Search for the cell housing the specified text and yield its (X, Y) center coordinate. 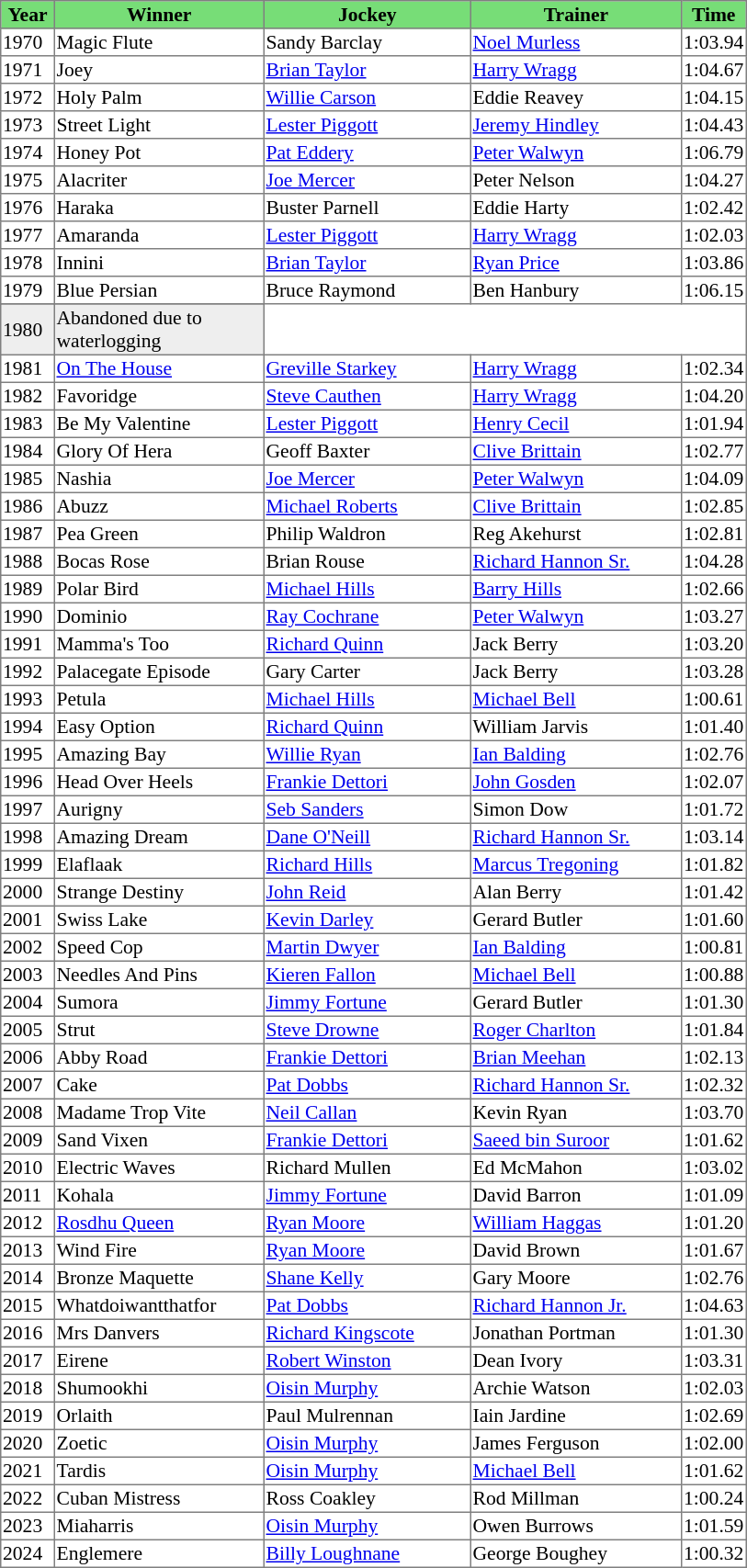
Kohala (159, 1195)
2021 (28, 1471)
Abby Road (159, 1057)
1988 (28, 561)
Greville Starkey (368, 368)
1:00.61 (714, 699)
Steve Cauthen (368, 396)
Blue Persian (159, 290)
1970 (28, 42)
2004 (28, 1002)
2002 (28, 947)
Neil Callan (368, 1112)
Honey Pot (159, 152)
1982 (28, 396)
1:00.32 (714, 1553)
1:06.15 (714, 290)
1987 (28, 534)
1:04.43 (714, 125)
Year (28, 15)
Willie Ryan (368, 754)
Dominio (159, 616)
1973 (28, 125)
1992 (28, 671)
Billy Loughnane (368, 1553)
Willie Carson (368, 97)
2000 (28, 892)
1:04.63 (714, 1305)
1:01.72 (714, 809)
1:03.14 (714, 837)
1990 (28, 616)
2015 (28, 1305)
1:01.94 (714, 423)
Orlaith (159, 1416)
Amaranda (159, 235)
Gary Moore (576, 1278)
2013 (28, 1250)
Trainer (576, 15)
1:01.60 (714, 919)
Dane O'Neill (368, 837)
2017 (28, 1360)
Henry Cecil (576, 423)
Kevin Darley (368, 919)
Mamma's Too (159, 644)
Innini (159, 263)
1993 (28, 699)
1:01.67 (714, 1250)
2022 (28, 1498)
1:01.20 (714, 1223)
1972 (28, 97)
1994 (28, 727)
John Gosden (576, 782)
Peter Nelson (576, 180)
Robert Winston (368, 1360)
Nashia (159, 479)
1:01.42 (714, 892)
Richard Kingscote (368, 1333)
Michael Roberts (368, 506)
Steve Drowne (368, 1030)
Holy Palm (159, 97)
1:04.20 (714, 396)
Ryan Price (576, 263)
Kevin Ryan (576, 1112)
Needles And Pins (159, 975)
1978 (28, 263)
Barry Hills (576, 589)
1:00.81 (714, 947)
1998 (28, 837)
2005 (28, 1030)
Wind Fire (159, 1250)
1:01.82 (714, 864)
Englemere (159, 1553)
Rosdhu Queen (159, 1223)
2019 (28, 1416)
2024 (28, 1553)
Miaharris (159, 1526)
Whatdoiwantthatfor (159, 1305)
1:01.09 (714, 1195)
2012 (28, 1223)
1:06.79 (714, 152)
Winner (159, 15)
Easy Option (159, 727)
Palacegate Episode (159, 671)
1:03.20 (714, 644)
Richard Hills (368, 864)
Bocas Rose (159, 561)
Sandy Barclay (368, 42)
1:03.28 (714, 671)
1:04.09 (714, 479)
1:00.88 (714, 975)
1983 (28, 423)
Cuban Mistress (159, 1498)
Swiss Lake (159, 919)
1:02.85 (714, 506)
Roger Charlton (576, 1030)
Time (714, 15)
Marcus Tregoning (576, 864)
Amazing Dream (159, 837)
Petula (159, 699)
2010 (28, 1168)
Mrs Danvers (159, 1333)
1:00.24 (714, 1498)
1985 (28, 479)
1:02.13 (714, 1057)
1:02.07 (714, 782)
George Boughey (576, 1553)
Alacriter (159, 180)
1:03.31 (714, 1360)
Haraka (159, 208)
On The House (159, 368)
Dean Ivory (576, 1360)
Noel Murless (576, 42)
Speed Cop (159, 947)
1:03.86 (714, 263)
Kieren Fallon (368, 975)
1:03.70 (714, 1112)
1:04.15 (714, 97)
1980 (28, 330)
Pat Eddery (368, 152)
2018 (28, 1388)
Bronze Maquette (159, 1278)
1:02.69 (714, 1416)
1991 (28, 644)
Richard Hannon Jr. (576, 1305)
1:01.40 (714, 727)
1995 (28, 754)
1981 (28, 368)
Reg Akehurst (576, 534)
1974 (28, 152)
1976 (28, 208)
Eirene (159, 1360)
1:01.59 (714, 1526)
Aurigny (159, 809)
Polar Bird (159, 589)
Geoff Baxter (368, 451)
Sumora (159, 1002)
Martin Dwyer (368, 947)
2006 (28, 1057)
Madame Trop Vite (159, 1112)
Rod Millman (576, 1498)
Alan Berry (576, 892)
Eddie Harty (576, 208)
1:04.67 (714, 70)
James Ferguson (576, 1443)
Paul Mulrennan (368, 1416)
Shane Kelly (368, 1278)
1:01.84 (714, 1030)
2014 (28, 1278)
Brian Rouse (368, 561)
Richard Mullen (368, 1168)
Glory Of Hera (159, 451)
Jonathan Portman (576, 1333)
Shumookhi (159, 1388)
Abandoned due to waterlogging (159, 330)
2001 (28, 919)
1:04.27 (714, 180)
2011 (28, 1195)
1971 (28, 70)
Simon Dow (576, 809)
2016 (28, 1333)
1:04.28 (714, 561)
Bruce Raymond (368, 290)
1977 (28, 235)
1996 (28, 782)
1:02.42 (714, 208)
Philip Waldron (368, 534)
John Reid (368, 892)
1986 (28, 506)
Iain Jardine (576, 1416)
Favoridge (159, 396)
1:02.81 (714, 534)
1979 (28, 290)
1:02.34 (714, 368)
1:02.00 (714, 1443)
2003 (28, 975)
Pea Green (159, 534)
Owen Burrows (576, 1526)
Brian Meehan (576, 1057)
1975 (28, 180)
2009 (28, 1140)
2007 (28, 1085)
Cake (159, 1085)
David Brown (576, 1250)
Eddie Reavey (576, 97)
2008 (28, 1112)
1:03.02 (714, 1168)
Amazing Bay (159, 754)
Archie Watson (576, 1388)
William Haggas (576, 1223)
Gary Carter (368, 671)
Ray Cochrane (368, 616)
1984 (28, 451)
Strut (159, 1030)
1:02.77 (714, 451)
2023 (28, 1526)
1989 (28, 589)
Ed McMahon (576, 1168)
Elaflaak (159, 864)
Sand Vixen (159, 1140)
Street Light (159, 125)
Be My Valentine (159, 423)
Seb Sanders (368, 809)
Saeed bin Suroor (576, 1140)
1999 (28, 864)
Buster Parnell (368, 208)
Electric Waves (159, 1168)
Magic Flute (159, 42)
1:02.32 (714, 1085)
Tardis (159, 1471)
Head Over Heels (159, 782)
David Barron (576, 1195)
Strange Destiny (159, 892)
1:03.94 (714, 42)
Jockey (368, 15)
William Jarvis (576, 727)
1:03.27 (714, 616)
1:02.66 (714, 589)
2020 (28, 1443)
1997 (28, 809)
Abuzz (159, 506)
Zoetic (159, 1443)
Jeremy Hindley (576, 125)
Joey (159, 70)
Ben Hanbury (576, 290)
Ross Coakley (368, 1498)
